Identify which cell holds the provided text, then report its (x, y) central coordinate. 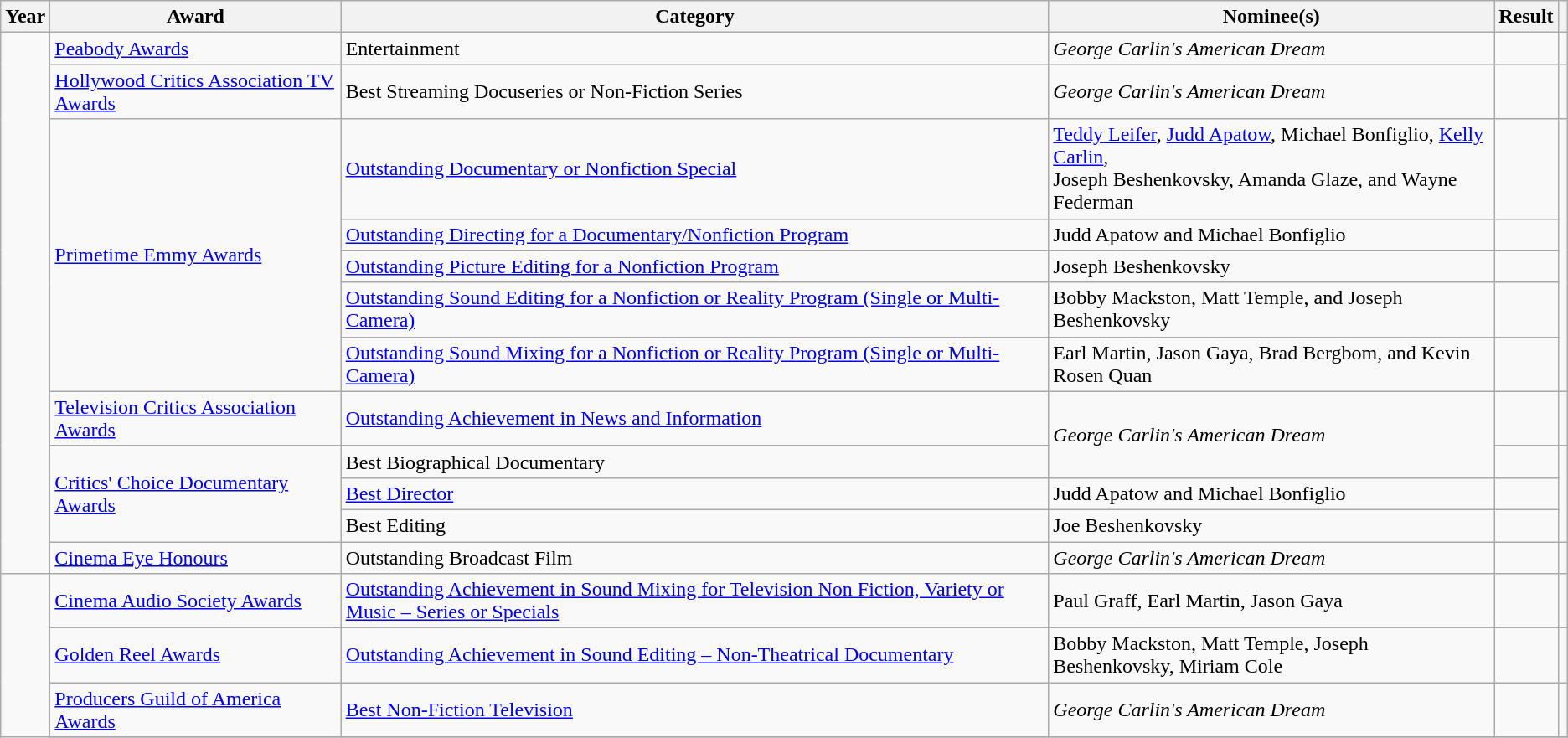
Paul Graff, Earl Martin, Jason Gaya (1271, 601)
Best Editing (695, 525)
Critics' Choice Documentary Awards (196, 493)
Producers Guild of America Awards (196, 710)
Outstanding Achievement in News and Information (695, 419)
Cinema Eye Honours (196, 557)
Golden Reel Awards (196, 655)
Outstanding Broadcast Film (695, 557)
Best Director (695, 493)
Category (695, 17)
Outstanding Directing for a Documentary/Nonfiction Program (695, 235)
Bobby Mackston, Matt Temple, and Joseph Beshenkovsky (1271, 310)
Hollywood Critics Association TV Awards (196, 92)
Teddy Leifer, Judd Apatow, Michael Bonfiglio, Kelly Carlin, Joseph Beshenkovsky, Amanda Glaze, and Wayne Federman (1271, 169)
Joseph Beshenkovsky (1271, 266)
Outstanding Achievement in Sound Mixing for Television Non Fiction, Variety or Music – Series or Specials (695, 601)
Best Non-Fiction Television (695, 710)
Outstanding Sound Mixing for a Nonfiction or Reality Program (Single or Multi-Camera) (695, 364)
Nominee(s) (1271, 17)
Cinema Audio Society Awards (196, 601)
Outstanding Achievement in Sound Editing – Non-Theatrical Documentary (695, 655)
Outstanding Sound Editing for a Nonfiction or Reality Program (Single or Multi-Camera) (695, 310)
Outstanding Documentary or Nonfiction Special (695, 169)
Peabody Awards (196, 49)
Award (196, 17)
Television Critics Association Awards (196, 419)
Entertainment (695, 49)
Outstanding Picture Editing for a Nonfiction Program (695, 266)
Bobby Mackston, Matt Temple, Joseph Beshenkovsky, Miriam Cole (1271, 655)
Result (1526, 17)
Year (25, 17)
Best Biographical Documentary (695, 462)
Joe Beshenkovsky (1271, 525)
Primetime Emmy Awards (196, 255)
Earl Martin, Jason Gaya, Brad Bergbom, and Kevin Rosen Quan (1271, 364)
Best Streaming Docuseries or Non-Fiction Series (695, 92)
